Locate the cell with the specified text and output its (X, Y) center coordinate. 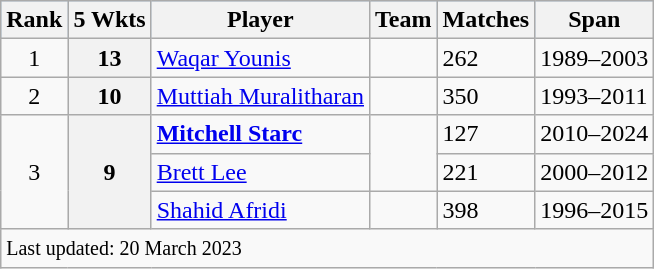
2010–2024 (594, 134)
127 (486, 134)
Last updated: 20 March 2023 (328, 248)
Mitchell Starc (260, 134)
Shahid Afridi (260, 210)
2000–2012 (594, 172)
Waqar Younis (260, 58)
Brett Lee (260, 172)
221 (486, 172)
Rank (34, 20)
Matches (486, 20)
1996–2015 (594, 210)
350 (486, 96)
Span (594, 20)
13 (110, 58)
1993–2011 (594, 96)
5 Wkts (110, 20)
3 (34, 172)
2 (34, 96)
Player (260, 20)
1989–2003 (594, 58)
Muttiah Muralitharan (260, 96)
10 (110, 96)
Team (404, 20)
262 (486, 58)
9 (110, 172)
398 (486, 210)
1 (34, 58)
